Provide the [x, y] coordinate of the cell's center where the given text is located.  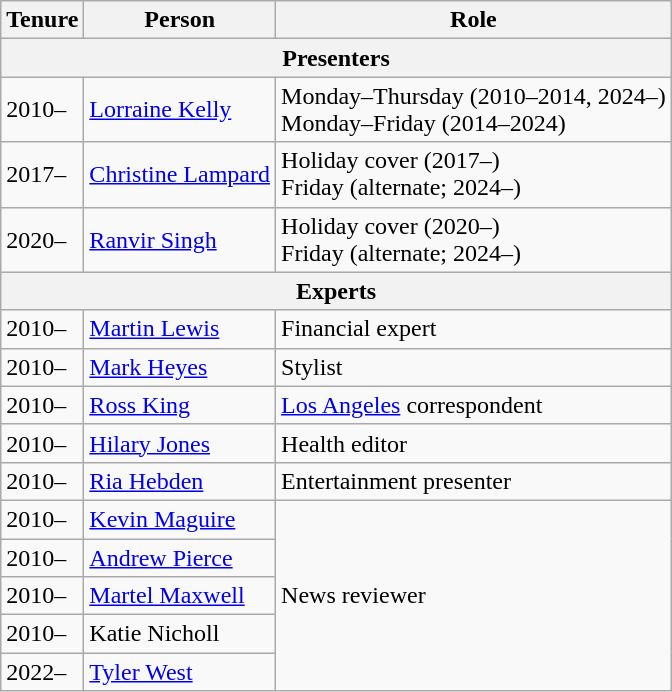
2017– [42, 174]
Ria Hebden [180, 481]
Hilary Jones [180, 443]
Entertainment presenter [474, 481]
Martin Lewis [180, 329]
Martel Maxwell [180, 596]
Katie Nicholl [180, 634]
Presenters [336, 58]
Experts [336, 291]
Tyler West [180, 672]
Los Angeles correspondent [474, 405]
Person [180, 20]
Holiday cover (2020–)Friday (alternate; 2024–) [474, 240]
Stylist [474, 367]
2020– [42, 240]
Monday–Thursday (2010–2014, 2024–)Monday–Friday (2014–2024) [474, 110]
Lorraine Kelly [180, 110]
Ranvir Singh [180, 240]
Mark Heyes [180, 367]
Role [474, 20]
News reviewer [474, 595]
2022– [42, 672]
Tenure [42, 20]
Financial expert [474, 329]
Christine Lampard [180, 174]
Health editor [474, 443]
Kevin Maguire [180, 519]
Andrew Pierce [180, 557]
Holiday cover (2017–)Friday (alternate; 2024–) [474, 174]
Ross King [180, 405]
